Pinpoint the cell where the given text exists, returning its (X, Y) midpoint coordinate. 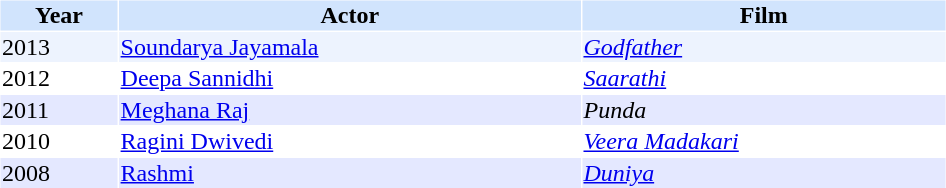
Actor (350, 15)
Film (764, 15)
2008 (58, 173)
Year (58, 15)
Ragini Dwivedi (350, 141)
Godfather (764, 47)
2012 (58, 79)
Saarathi (764, 79)
Punda (764, 110)
Soundarya Jayamala (350, 47)
2013 (58, 47)
2011 (58, 110)
Rashmi (350, 173)
Meghana Raj (350, 110)
Veera Madakari (764, 141)
2010 (58, 141)
Duniya (764, 173)
Deepa Sannidhi (350, 79)
